Determine the (x, y) coordinate at the center of the cell enclosing the given text.  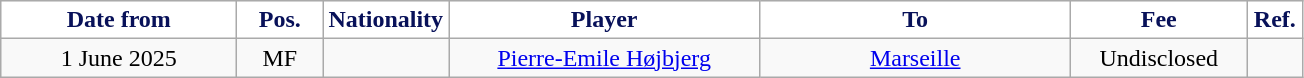
Marseille (916, 58)
Date from (119, 20)
MF (280, 58)
To (916, 20)
Nationality (386, 20)
1 June 2025 (119, 58)
Player (604, 20)
Fee (1159, 20)
Pierre-Emile Højbjerg (604, 58)
Undisclosed (1159, 58)
Pos. (280, 20)
Ref. (1275, 20)
